Search for the cell housing the specified text and yield its [x, y] center coordinate. 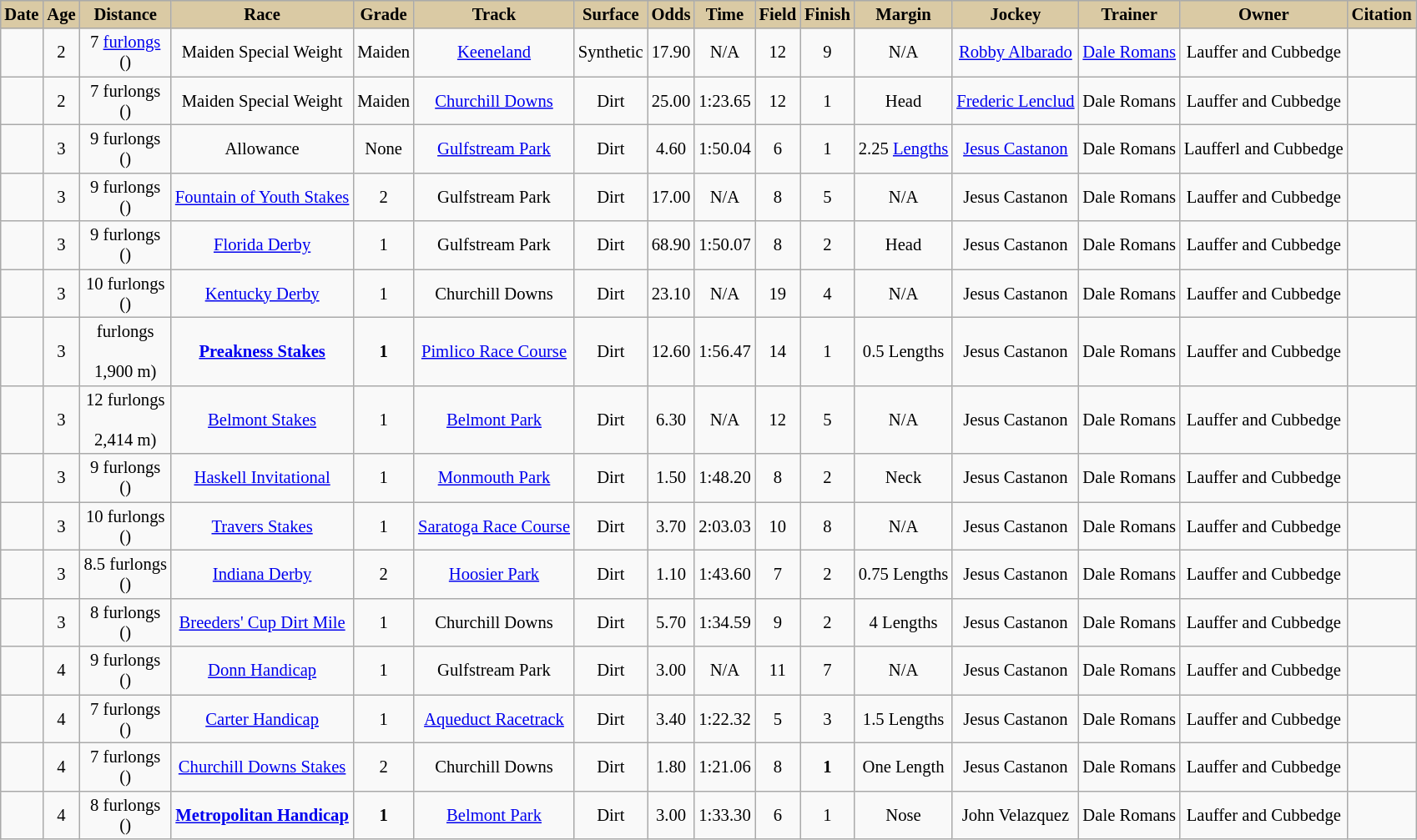
1:50.04 [724, 149]
Surface [611, 14]
Distance [125, 14]
19 [778, 294]
Neck [903, 478]
5.70 [671, 622]
23.10 [671, 294]
Churchill Downs Stakes [262, 767]
10 [778, 526]
12 furlongs2,414 m) [125, 420]
Aqueduct Racetrack [494, 719]
1:22.32 [724, 719]
Trainer [1128, 14]
1.10 [671, 575]
Carter Handicap [262, 719]
3.70 [671, 526]
4 Lengths [903, 622]
1.80 [671, 767]
Kentucky Derby [262, 294]
17.90 [671, 53]
Allowance [262, 149]
Odds [671, 14]
John Velazquez [1015, 815]
Haskell Invitational [262, 478]
25.00 [671, 101]
1.5 Lengths [903, 719]
2:03.03 [724, 526]
12.60 [671, 352]
1.50 [671, 478]
Monmouth Park [494, 478]
Date [22, 14]
One Length [903, 767]
Age [61, 14]
Owner [1263, 14]
1:21.06 [724, 767]
Track [494, 14]
Nose [903, 815]
1:48.20 [724, 478]
6.30 [671, 420]
Finish [828, 14]
Field [778, 14]
Belmont Stakes [262, 420]
Pimlico Race Course [494, 352]
Synthetic [611, 53]
Donn Handicap [262, 671]
Margin [903, 14]
0.75 Lengths [903, 575]
1:43.60 [724, 575]
furlongs1,900 m) [125, 352]
1:50.07 [724, 245]
14 [778, 352]
Jockey [1015, 14]
Race [262, 14]
1:23.65 [724, 101]
None [384, 149]
Keeneland [494, 53]
Florida Derby [262, 245]
2.25 Lengths [903, 149]
4.60 [671, 149]
Saratoga Race Course [494, 526]
1:34.59 [724, 622]
Frederic Lenclud [1015, 101]
Robby Albarado [1015, 53]
Fountain of Youth Stakes [262, 197]
0.5 Lengths [903, 352]
Preakness Stakes [262, 352]
1:56.47 [724, 352]
8.5 furlongs() [125, 575]
Time [724, 14]
Citation [1382, 14]
1:33.30 [724, 815]
Laufferl and Cubbedge [1263, 149]
Breeders' Cup Dirt Mile [262, 622]
17.00 [671, 197]
Hoosier Park [494, 575]
Indiana Derby [262, 575]
Travers Stakes [262, 526]
Grade [384, 14]
3.40 [671, 719]
11 [778, 671]
68.90 [671, 245]
Metropolitan Handicap [262, 815]
